Detect which cell encompasses the target text, then output its [X, Y] center coordinate. 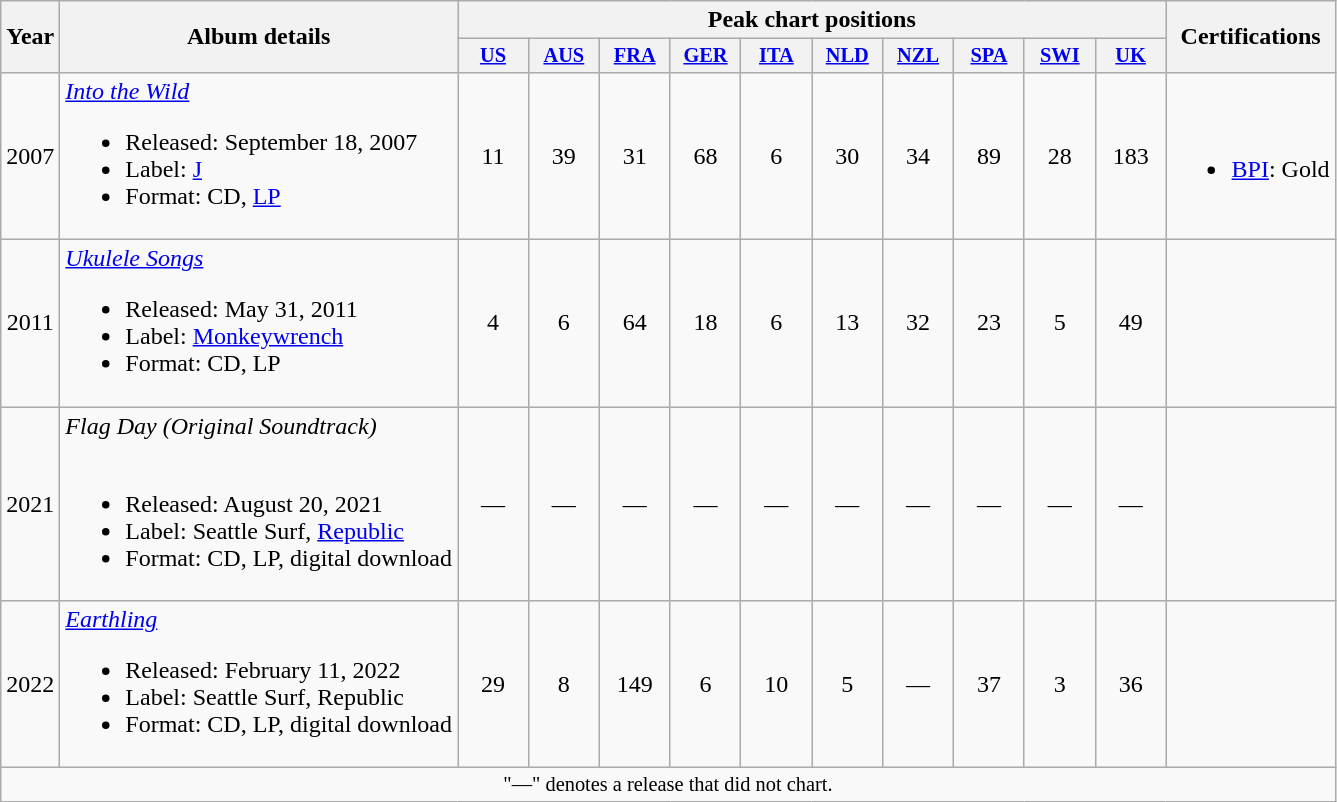
30 [848, 156]
32 [918, 324]
ITA [776, 56]
31 [634, 156]
Into the WildReleased: September 18, 2007Label: JFormat: CD, LP [259, 156]
EarthlingReleased: February 11, 2022Label: Seattle Surf, RepublicFormat: CD, LP, digital download [259, 684]
11 [494, 156]
8 [564, 684]
36 [1130, 684]
GER [706, 56]
13 [848, 324]
2021 [30, 504]
29 [494, 684]
SWI [1060, 56]
89 [990, 156]
Album details [259, 37]
BPI: Gold [1250, 156]
18 [706, 324]
10 [776, 684]
2007 [30, 156]
49 [1130, 324]
3 [1060, 684]
UK [1130, 56]
NZL [918, 56]
183 [1130, 156]
NLD [848, 56]
US [494, 56]
Flag Day (Original Soundtrack)Released: August 20, 2021Label: Seattle Surf, RepublicFormat: CD, LP, digital download [259, 504]
34 [918, 156]
Peak chart positions [812, 20]
23 [990, 324]
Certifications [1250, 37]
"—" denotes a release that did not chart. [668, 785]
28 [1060, 156]
68 [706, 156]
2022 [30, 684]
AUS [564, 56]
SPA [990, 56]
64 [634, 324]
39 [564, 156]
37 [990, 684]
2011 [30, 324]
FRA [634, 56]
149 [634, 684]
4 [494, 324]
Year [30, 37]
Ukulele SongsReleased: May 31, 2011Label: MonkeywrenchFormat: CD, LP [259, 324]
